Determine the [X, Y] coordinate at the center of the cell enclosing the given text.  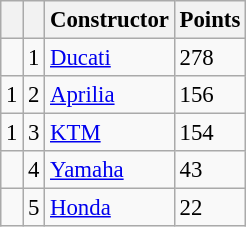
4 [34, 170]
2 [34, 95]
156 [210, 95]
Points [210, 20]
5 [34, 208]
3 [34, 133]
154 [210, 133]
Ducati [110, 58]
Constructor [110, 20]
278 [210, 58]
43 [210, 170]
KTM [110, 133]
Aprilia [110, 95]
Honda [110, 208]
Yamaha [110, 170]
22 [210, 208]
